Locate the cell with the specified text and output its (X, Y) center coordinate. 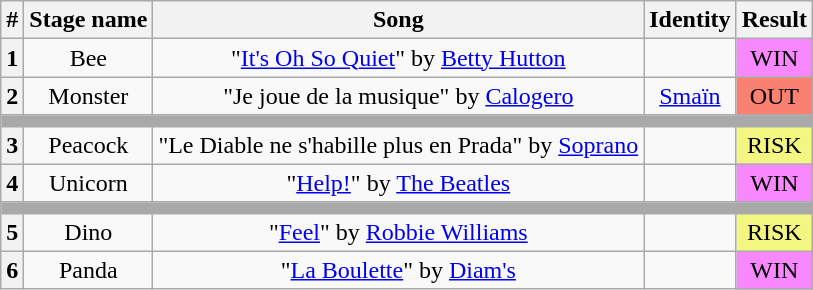
Result (774, 20)
"La Boulette" by Diam's (398, 270)
6 (12, 270)
"Feel" by Robbie Williams (398, 232)
# (12, 20)
OUT (774, 96)
"Help!" by The Beatles (398, 183)
"Je joue de la musique" by Calogero (398, 96)
1 (12, 58)
Identity (690, 20)
2 (12, 96)
Panda (88, 270)
5 (12, 232)
Peacock (88, 145)
Unicorn (88, 183)
3 (12, 145)
Stage name (88, 20)
Monster (88, 96)
4 (12, 183)
Smaïn (690, 96)
"Le Diable ne s'habille plus en Prada" by Soprano (398, 145)
Bee (88, 58)
Dino (88, 232)
"It's Oh So Quiet" by Betty Hutton (398, 58)
Song (398, 20)
